Identify which cell holds the provided text, then report its [x, y] central coordinate. 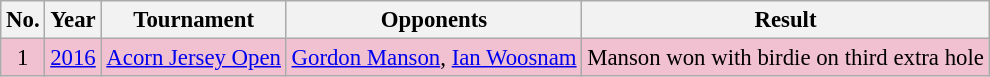
No. [23, 20]
Manson won with birdie on third extra hole [786, 58]
Year [73, 20]
Gordon Manson, Ian Woosnam [434, 58]
Tournament [194, 20]
2016 [73, 58]
Acorn Jersey Open [194, 58]
Result [786, 20]
Opponents [434, 20]
1 [23, 58]
